Determine the [x, y] coordinate at the center of the cell enclosing the given text.  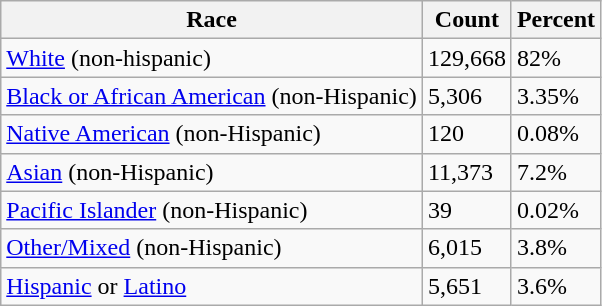
120 [466, 134]
Native American (non-Hispanic) [212, 134]
39 [466, 210]
Hispanic or Latino [212, 286]
Race [212, 20]
0.02% [556, 210]
5,306 [466, 96]
11,373 [466, 172]
129,668 [466, 58]
82% [556, 58]
3.8% [556, 248]
Black or African American (non-Hispanic) [212, 96]
Asian (non-Hispanic) [212, 172]
Percent [556, 20]
Pacific Islander (non-Hispanic) [212, 210]
3.6% [556, 286]
6,015 [466, 248]
3.35% [556, 96]
White (non-hispanic) [212, 58]
7.2% [556, 172]
0.08% [556, 134]
Count [466, 20]
5,651 [466, 286]
Other/Mixed (non-Hispanic) [212, 248]
